Return the [X, Y] coordinate for the center point of the cell that contains the specified text.  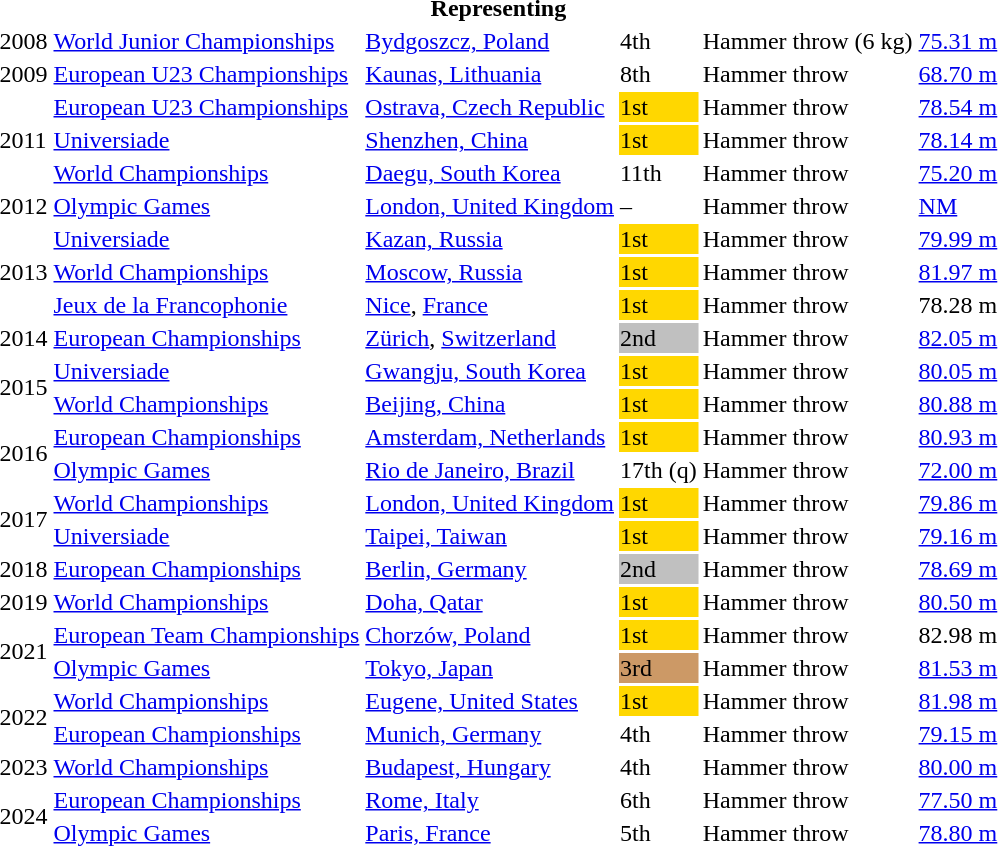
Amsterdam, Netherlands [490, 437]
Budapest, Hungary [490, 767]
17th (q) [658, 470]
Moscow, Russia [490, 272]
Zürich, Switzerland [490, 338]
Kaunas, Lithuania [490, 74]
Ostrava, Czech Republic [490, 107]
Eugene, United States [490, 701]
World Junior Championships [206, 41]
Chorzów, Poland [490, 635]
8th [658, 74]
Doha, Qatar [490, 602]
Rome, Italy [490, 800]
European Team Championships [206, 635]
Berlin, Germany [490, 569]
6th [658, 800]
Beijing, China [490, 404]
Rio de Janeiro, Brazil [490, 470]
Hammer throw (6 kg) [808, 41]
Jeux de la Francophonie [206, 305]
Nice, France [490, 305]
Daegu, South Korea [490, 173]
Munich, Germany [490, 734]
Kazan, Russia [490, 239]
Gwangju, South Korea [490, 371]
Tokyo, Japan [490, 668]
Shenzhen, China [490, 140]
Bydgoszcz, Poland [490, 41]
Taipei, Taiwan [490, 536]
– [658, 206]
3rd [658, 668]
11th [658, 173]
